Determine the (x, y) coordinate at the center of the cell enclosing the given text.  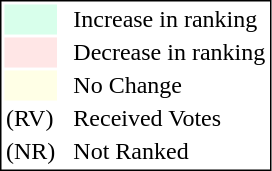
Not Ranked (170, 151)
(RV) (30, 119)
Decrease in ranking (170, 53)
(NR) (30, 151)
Increase in ranking (170, 19)
No Change (170, 85)
Received Votes (170, 119)
